Scan for the cell matching the given text and deliver its (X, Y) coordinate at center. 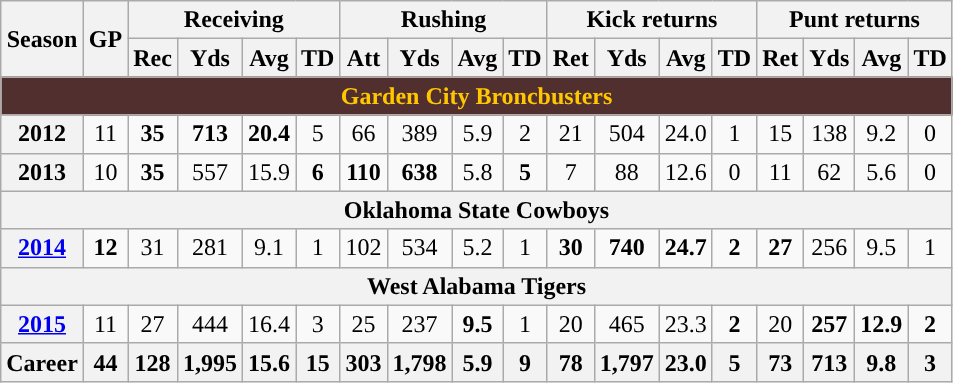
9.8 (882, 362)
256 (830, 248)
303 (364, 362)
Garden City Broncbusters (477, 96)
78 (570, 362)
444 (210, 324)
88 (626, 172)
16.4 (268, 324)
Rushing (444, 20)
237 (420, 324)
31 (153, 248)
20.4 (268, 134)
Kick returns (652, 20)
Season (42, 39)
128 (153, 362)
9.2 (882, 134)
138 (830, 134)
257 (830, 324)
15.6 (268, 362)
281 (210, 248)
2012 (42, 134)
6 (318, 172)
9 (525, 362)
1,797 (626, 362)
5.6 (882, 172)
5.8 (478, 172)
23.0 (686, 362)
73 (780, 362)
30 (570, 248)
21 (570, 134)
465 (626, 324)
557 (210, 172)
2015 (42, 324)
12.6 (686, 172)
110 (364, 172)
Career (42, 362)
638 (420, 172)
12.9 (882, 324)
1,798 (420, 362)
15.9 (268, 172)
24.0 (686, 134)
534 (420, 248)
12 (105, 248)
23.3 (686, 324)
10 (105, 172)
7 (570, 172)
389 (420, 134)
44 (105, 362)
Oklahoma State Cowboys (477, 210)
5.2 (478, 248)
9.1 (268, 248)
2014 (42, 248)
25 (364, 324)
1,995 (210, 362)
504 (626, 134)
66 (364, 134)
62 (830, 172)
740 (626, 248)
Receiving (234, 20)
24.7 (686, 248)
Att (364, 58)
Rec (153, 58)
2013 (42, 172)
GP (105, 39)
102 (364, 248)
Punt returns (855, 20)
West Alabama Tigers (477, 286)
